For the text-containing cell, return its midpoint in [x, y] coordinate format. 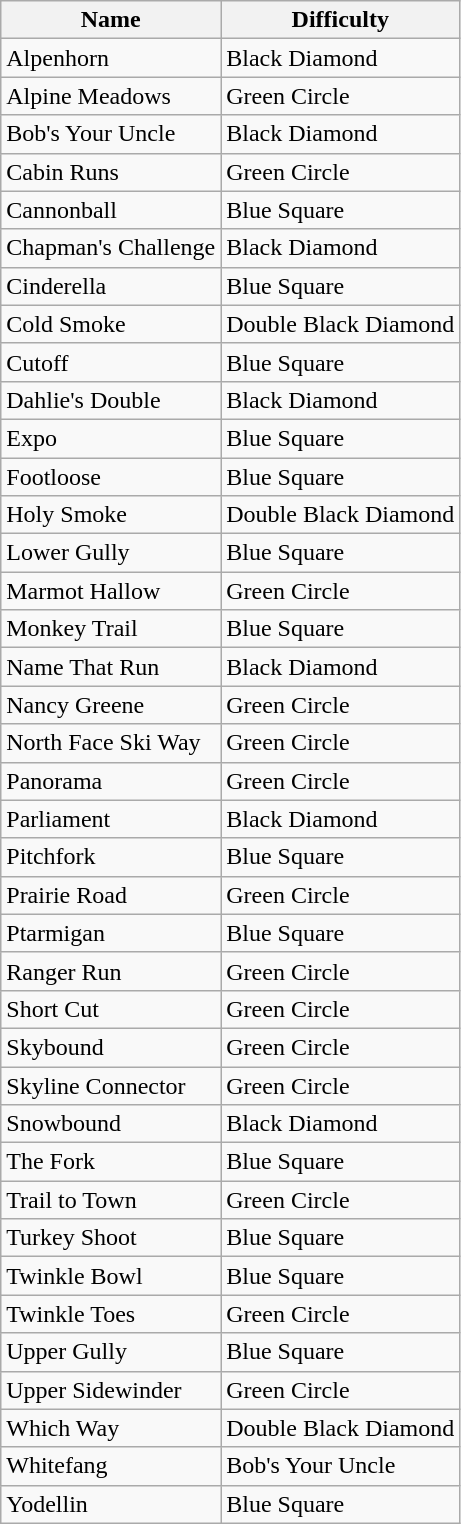
Snowbound [111, 1124]
Lower Gully [111, 553]
Ptarmigan [111, 933]
Chapman's Challenge [111, 248]
Prairie Road [111, 895]
Upper Gully [111, 1352]
Short Cut [111, 1009]
North Face Ski Way [111, 743]
Holy Smoke [111, 515]
Marmot Hallow [111, 591]
Dahlie's Double [111, 400]
Cutoff [111, 362]
Parliament [111, 819]
Cannonball [111, 210]
Alpine Meadows [111, 96]
Cinderella [111, 286]
Which Way [111, 1428]
Nancy Greene [111, 705]
Name That Run [111, 667]
Expo [111, 438]
Monkey Trail [111, 629]
Whitefang [111, 1466]
The Fork [111, 1162]
Panorama [111, 781]
Cabin Runs [111, 172]
Alpenhorn [111, 58]
Cold Smoke [111, 324]
Trail to Town [111, 1200]
Yodellin [111, 1504]
Skybound [111, 1047]
Name [111, 20]
Turkey Shoot [111, 1238]
Difficulty [340, 20]
Ranger Run [111, 971]
Footloose [111, 477]
Upper Sidewinder [111, 1390]
Skyline Connector [111, 1085]
Twinkle Toes [111, 1314]
Twinkle Bowl [111, 1276]
Pitchfork [111, 857]
